Determine the (x, y) coordinate at the center of the cell enclosing the given text.  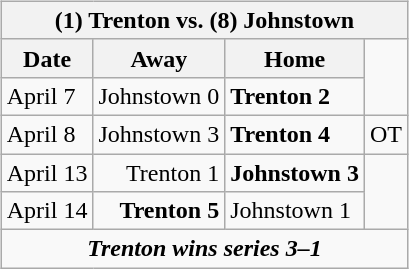
April 14 (47, 211)
Trenton 4 (295, 134)
Johnstown 1 (295, 211)
OT (386, 134)
Trenton 5 (159, 211)
Trenton 2 (295, 96)
Home (295, 58)
April 13 (47, 173)
April 7 (47, 96)
Away (159, 58)
Johnstown 0 (159, 96)
Trenton 1 (159, 173)
Trenton wins series 3–1 (204, 249)
(1) Trenton vs. (8) Johnstown (204, 20)
Date (47, 58)
April 8 (47, 134)
